Return the [X, Y] coordinate for the center point of the cell that contains the specified text.  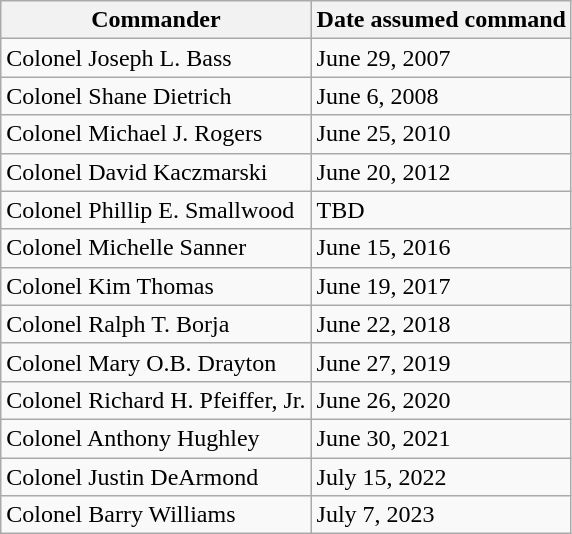
Colonel Ralph T. Borja [156, 324]
Colonel Shane Dietrich [156, 96]
June 15, 2016 [441, 248]
June 6, 2008 [441, 96]
July 15, 2022 [441, 477]
Colonel Barry Williams [156, 515]
Date assumed command [441, 20]
Commander [156, 20]
Colonel Michael J. Rogers [156, 134]
Colonel Joseph L. Bass [156, 58]
June 29, 2007 [441, 58]
Colonel Michelle Sanner [156, 248]
June 30, 2021 [441, 438]
June 19, 2017 [441, 286]
June 25, 2010 [441, 134]
June 22, 2018 [441, 324]
Colonel Mary O.B. Drayton [156, 362]
Colonel David Kaczmarski [156, 172]
July 7, 2023 [441, 515]
June 20, 2012 [441, 172]
Colonel Anthony Hughley [156, 438]
Colonel Phillip E. Smallwood [156, 210]
June 26, 2020 [441, 400]
June 27, 2019 [441, 362]
Colonel Richard H. Pfeiffer, Jr. [156, 400]
Colonel Kim Thomas [156, 286]
Colonel Justin DeArmond [156, 477]
TBD [441, 210]
